Detect which cell encompasses the target text, then output its (x, y) center coordinate. 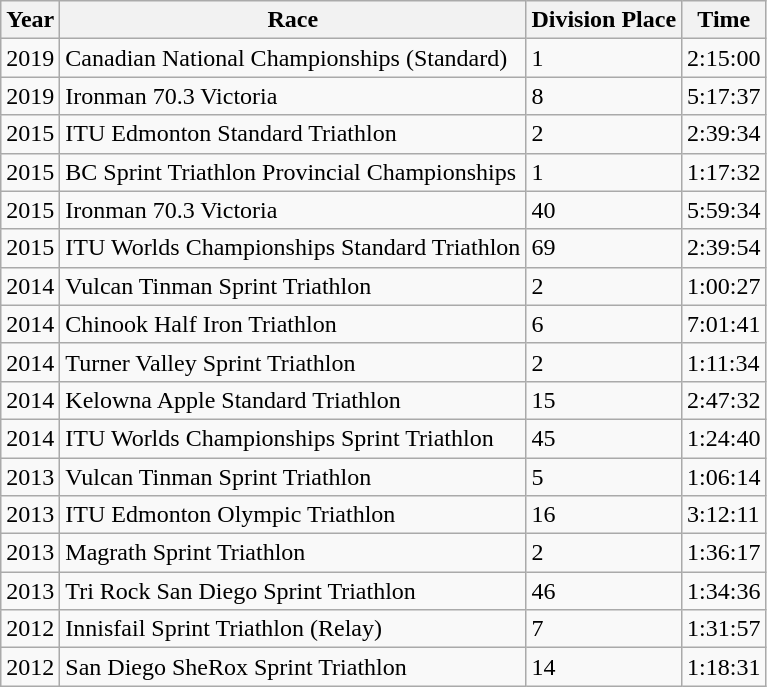
1:31:57 (724, 629)
7 (604, 629)
1:18:31 (724, 667)
Magrath Sprint Triathlon (293, 553)
3:12:11 (724, 515)
ITU Edmonton Olympic Triathlon (293, 515)
ITU Edmonton Standard Triathlon (293, 134)
1:11:34 (724, 362)
69 (604, 248)
1:17:32 (724, 172)
Race (293, 20)
5:59:34 (724, 210)
1:36:17 (724, 553)
Time (724, 20)
5:17:37 (724, 96)
2:15:00 (724, 58)
1:34:36 (724, 591)
46 (604, 591)
6 (604, 324)
8 (604, 96)
ITU Worlds Championships Sprint Triathlon (293, 438)
ITU Worlds Championships Standard Triathlon (293, 248)
Chinook Half Iron Triathlon (293, 324)
Innisfail Sprint Triathlon (Relay) (293, 629)
16 (604, 515)
14 (604, 667)
Division Place (604, 20)
2:39:34 (724, 134)
Turner Valley Sprint Triathlon (293, 362)
1:00:27 (724, 286)
1:06:14 (724, 477)
Canadian National Championships (Standard) (293, 58)
7:01:41 (724, 324)
San Diego SheRox Sprint Triathlon (293, 667)
40 (604, 210)
Tri Rock San Diego Sprint Triathlon (293, 591)
2:39:54 (724, 248)
Kelowna Apple Standard Triathlon (293, 400)
BC Sprint Triathlon Provincial Championships (293, 172)
15 (604, 400)
Year (30, 20)
5 (604, 477)
2:47:32 (724, 400)
45 (604, 438)
1:24:40 (724, 438)
